Locate the cell with the specified text and output its [X, Y] center coordinate. 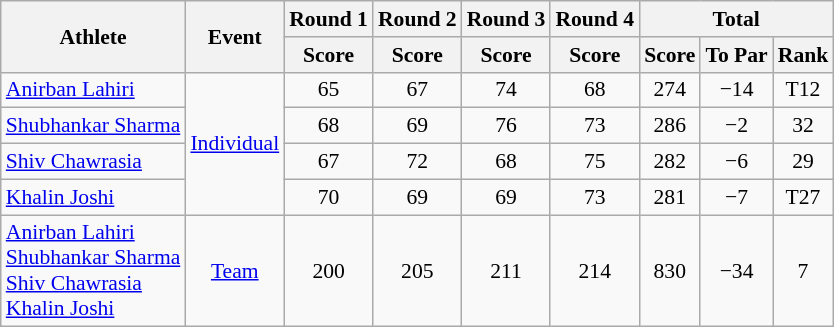
274 [670, 90]
281 [670, 197]
To Par [736, 55]
72 [418, 162]
−34 [736, 271]
75 [594, 162]
70 [328, 197]
Round 2 [418, 19]
Athlete [94, 36]
Anirban Lahiri [94, 90]
74 [506, 90]
Event [234, 36]
211 [506, 271]
286 [670, 126]
205 [418, 271]
Round 3 [506, 19]
Team [234, 271]
7 [804, 271]
T27 [804, 197]
Individual [234, 143]
Total [736, 19]
Shiv Chawrasia [94, 162]
T12 [804, 90]
214 [594, 271]
65 [328, 90]
Shubhankar Sharma [94, 126]
Khalin Joshi [94, 197]
76 [506, 126]
−7 [736, 197]
Rank [804, 55]
282 [670, 162]
Round 4 [594, 19]
200 [328, 271]
Round 1 [328, 19]
830 [670, 271]
−14 [736, 90]
29 [804, 162]
−2 [736, 126]
−6 [736, 162]
32 [804, 126]
Anirban LahiriShubhankar SharmaShiv ChawrasiaKhalin Joshi [94, 271]
